Extract the (x, y) coordinate from the center of the cell holding the provided text.  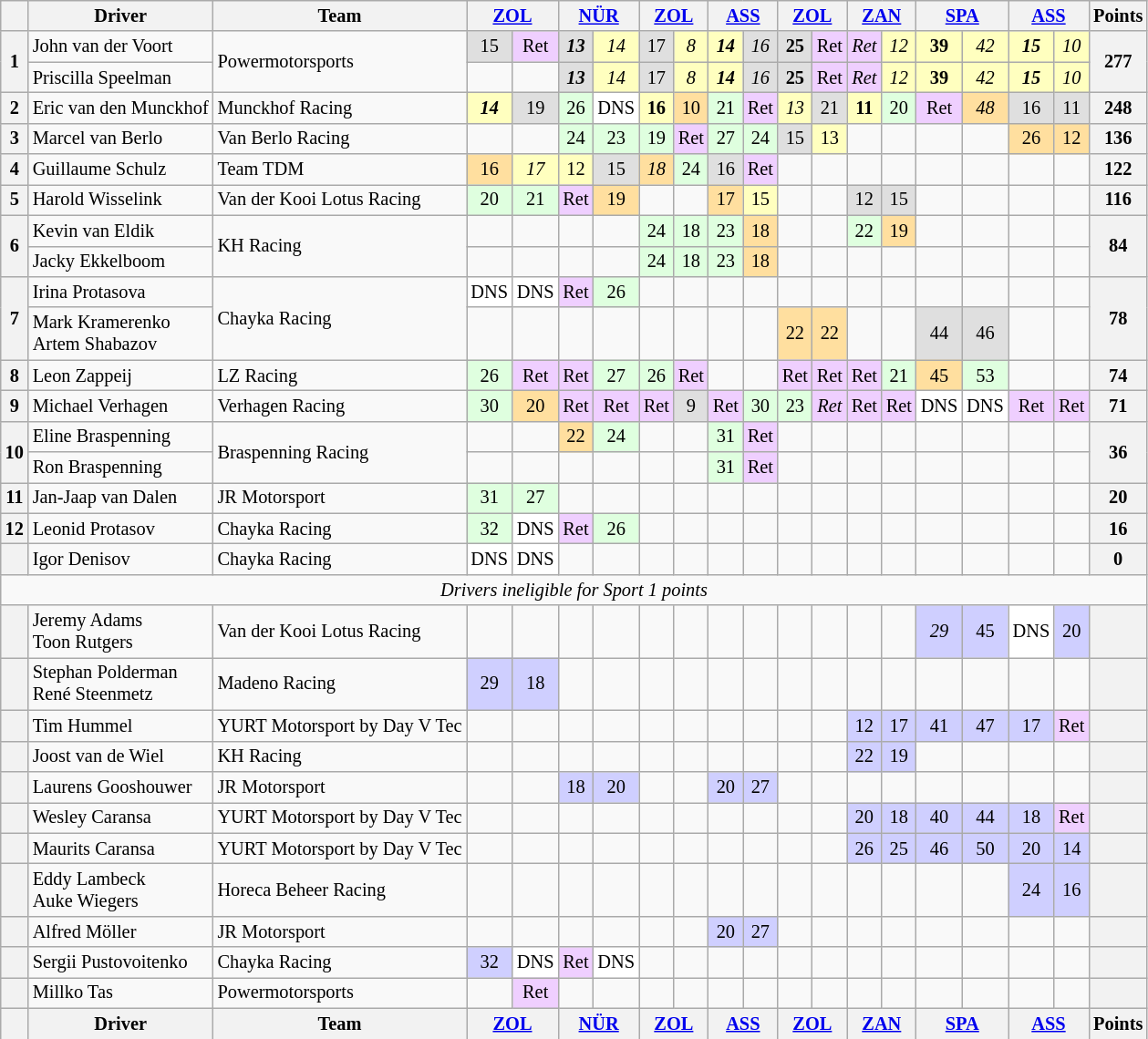
Eric van den Munckhof (120, 108)
71 (1118, 406)
40 (939, 818)
84 (1118, 246)
116 (1118, 200)
Guillaume Schulz (120, 170)
Leonid Protasov (120, 529)
Horeca Beheer Racing (340, 890)
1 (15, 62)
5 (15, 200)
Sergii Pustovoitenko (120, 962)
Igor Denisov (120, 559)
Tim Hummel (120, 725)
Jacky Ekkelboom (120, 262)
LZ Racing (340, 375)
Madeno Racing (340, 684)
Eline Braspenning (120, 437)
Verhagen Racing (340, 406)
Team TDM (340, 170)
53 (985, 375)
Irina Protasova (120, 292)
74 (1118, 375)
Laurens Gooshouwer (120, 787)
Jeremy Adams Toon Rutgers (120, 632)
Van Berlo Racing (340, 139)
Wesley Caransa (120, 818)
122 (1118, 170)
136 (1118, 139)
Maurits Caransa (120, 849)
41 (939, 725)
36 (1118, 452)
Munckhof Racing (340, 108)
Joost van de Wiel (120, 756)
Jan-Jaap van Dalen (120, 498)
Millko Tas (120, 993)
277 (1118, 62)
47 (985, 725)
Drivers ineligible for Sport 1 points (574, 590)
78 (1118, 317)
3 (15, 139)
Ron Braspenning (120, 468)
Mark Kramerenko Artem Shabazov (120, 334)
2 (15, 108)
Stephan Polderman René Steenmetz (120, 684)
Kevin van Eldik (120, 231)
Michael Verhagen (120, 406)
John van der Voort (120, 46)
Alfred Möller (120, 931)
0 (1118, 559)
Braspenning Racing (340, 452)
248 (1118, 108)
7 (15, 317)
4 (15, 170)
Marcel van Berlo (120, 139)
6 (15, 246)
Eddy Lambeck Auke Wiegers (120, 890)
50 (985, 849)
48 (985, 108)
Priscilla Speelman (120, 77)
Harold Wisselink (120, 200)
Leon Zappeij (120, 375)
